Search for the cell housing the specified text and yield its [x, y] center coordinate. 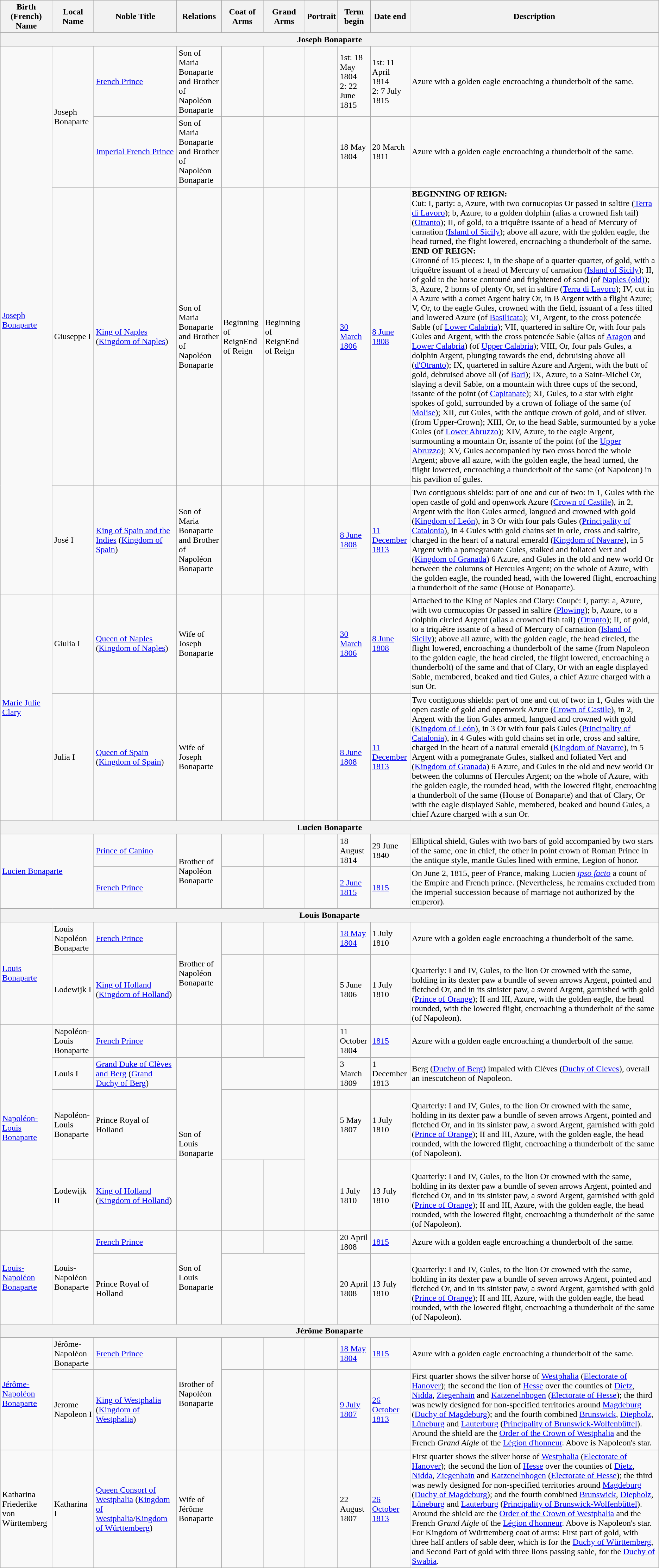
Marie Julie Clary [26, 707]
Description [534, 17]
Queen of Naples (Kingdom of Naples) [135, 644]
Queen of Spain (Kingdom of Spain) [135, 757]
Wife of Jérôme Bonaparte [199, 1509]
Julia I [73, 757]
Berg (Duchy of Berg) impaled with Clèves (Duchy of Cleves), overall an inescutcheon of Napoleon. [534, 1074]
Louis I [73, 1074]
Date end [390, 17]
Katharina I [73, 1509]
Term begin [354, 17]
Local Name [73, 17]
1st: 18 May 18042: 22 June 1815 [354, 81]
Relations [199, 17]
Lodewijk II [73, 1195]
King of Spain and the Indies (Kingdom of Spain) [135, 540]
1st: 11 April 18142: 7 July 1815 [390, 81]
5 May 1807 [354, 1125]
Jérôme Bonaparte [329, 1331]
Giulia I [73, 644]
22 August 1807 [354, 1509]
Queen Consort of Westphalia (Kingdom of Westphalia/Kingdom of Württemberg) [135, 1509]
Imperial French Prince [135, 152]
Portrait [321, 17]
Grand Arms [284, 17]
Giuseppe I [73, 336]
King of Naples (Kingdom of Naples) [135, 336]
Prince of Canino [135, 850]
3 March 1809 [354, 1074]
José I [73, 540]
Jerome Napoleon I [73, 1410]
Louis Napoléon Bonaparte [73, 938]
Birth (French) Name [26, 17]
Coat of Arms [242, 17]
King of Westphalia (Kingdom of Westphalia) [135, 1410]
2 June 1815 [354, 888]
Noble Title [135, 17]
9 July 1807 [354, 1410]
1 December 1813 [390, 1074]
11 October 1804 [354, 1041]
Katharina Friederike von Württemberg [26, 1509]
18 August 1814 [354, 850]
20 March 1811 [390, 152]
Grand Duke of Clèves and Berg (Grand Duchy of Berg) [135, 1074]
Lodewijk I [73, 990]
29 June 1840 [390, 850]
5 June 1806 [354, 990]
